Determine the [x, y] coordinate at the center of the cell enclosing the given text.  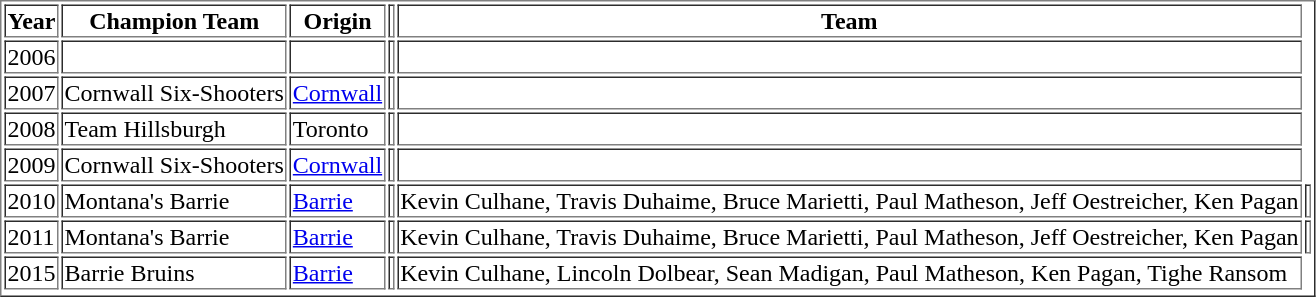
Kevin Culhane, Lincoln Dolbear, Sean Madigan, Paul Matheson, Ken Pagan, Tighe Ransom [849, 272]
Champion Team [174, 20]
Year [31, 20]
2015 [31, 272]
2007 [31, 92]
2011 [31, 236]
Origin [338, 20]
2006 [31, 56]
2010 [31, 200]
2009 [31, 164]
Team Hillsburgh [174, 128]
Team [849, 20]
2008 [31, 128]
Toronto [338, 128]
Barrie Bruins [174, 272]
